Scan for the cell matching the given text and deliver its (X, Y) coordinate at center. 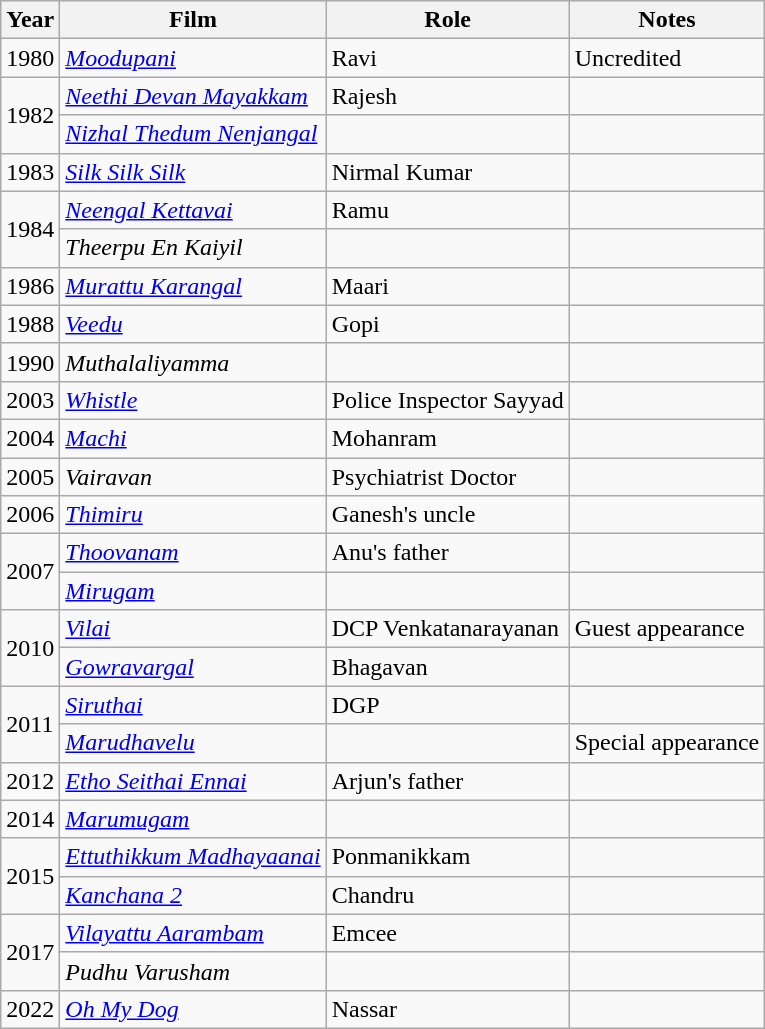
1990 (30, 362)
Mirugam (193, 591)
1984 (30, 229)
Psychiatrist Doctor (448, 477)
Moodupani (193, 58)
2015 (30, 876)
Nizhal Thedum Nenjangal (193, 134)
Notes (667, 20)
Veedu (193, 324)
Neethi Devan Mayakkam (193, 96)
Uncredited (667, 58)
Maari (448, 286)
Thimiru (193, 515)
Bhagavan (448, 667)
Muthalaliyamma (193, 362)
Theerpu En Kaiyil (193, 248)
Nirmal Kumar (448, 172)
Special appearance (667, 743)
1988 (30, 324)
Gowravargal (193, 667)
2017 (30, 952)
Ponmanikkam (448, 857)
Thoovanam (193, 553)
Film (193, 20)
Police Inspector Sayyad (448, 400)
Murattu Karangal (193, 286)
2003 (30, 400)
Machi (193, 438)
Vairavan (193, 477)
2011 (30, 724)
Arjun's father (448, 781)
1980 (30, 58)
Guest appearance (667, 629)
2010 (30, 648)
DCP Venkatanarayanan (448, 629)
Marumugam (193, 819)
Role (448, 20)
2022 (30, 1009)
1986 (30, 286)
Etho Seithai Ennai (193, 781)
Neengal Kettavai (193, 210)
DGP (448, 705)
Vilai (193, 629)
Mohanram (448, 438)
Ramu (448, 210)
2014 (30, 819)
Silk Silk Silk (193, 172)
1982 (30, 115)
Gopi (448, 324)
2006 (30, 515)
Ganesh's uncle (448, 515)
Ravi (448, 58)
Year (30, 20)
Ettuthikkum Madhayaanai (193, 857)
2004 (30, 438)
2007 (30, 572)
Marudhavelu (193, 743)
2012 (30, 781)
Rajesh (448, 96)
Vilayattu Aarambam (193, 933)
1983 (30, 172)
Emcee (448, 933)
Chandru (448, 895)
Pudhu Varusham (193, 971)
Whistle (193, 400)
Siruthai (193, 705)
Nassar (448, 1009)
Anu's father (448, 553)
Kanchana 2 (193, 895)
Oh My Dog (193, 1009)
2005 (30, 477)
